Extract the (X, Y) coordinate from the center of the cell holding the provided text.  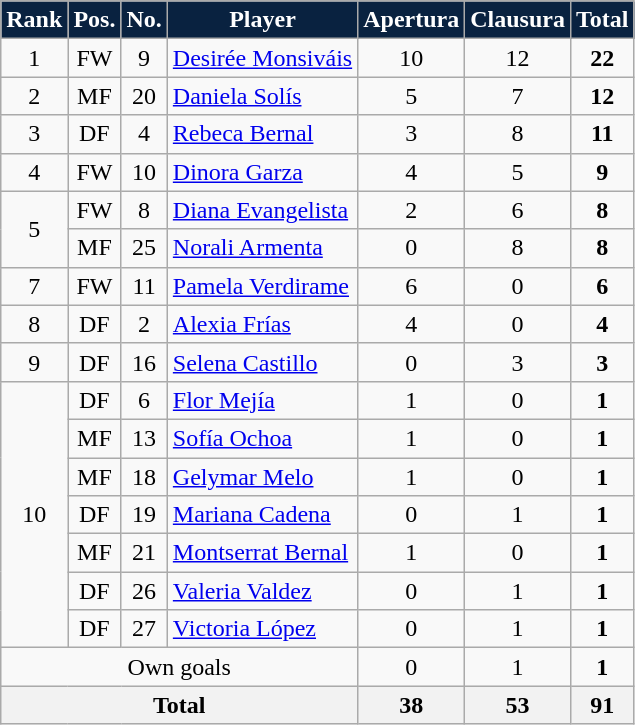
Mariana Cadena (262, 515)
25 (144, 248)
Dinora Garza (262, 172)
Flor Mejía (262, 400)
Diana Evangelista (262, 210)
19 (144, 515)
Player (262, 20)
No. (144, 20)
Rebeca Bernal (262, 134)
27 (144, 629)
Rank (34, 20)
Valeria Valdez (262, 591)
Clausura (518, 20)
Alexia Frías (262, 324)
Montserrat Bernal (262, 553)
Own goals (180, 667)
Norali Armenta (262, 248)
13 (144, 438)
Sofía Ochoa (262, 438)
38 (412, 705)
Desirée Monsiváis (262, 58)
20 (144, 96)
Daniela Solís (262, 96)
Victoria López (262, 629)
53 (518, 705)
Pamela Verdirame (262, 286)
Gelymar Melo (262, 477)
Apertura (412, 20)
Pos. (94, 20)
26 (144, 591)
91 (602, 705)
Selena Castillo (262, 362)
22 (602, 58)
16 (144, 362)
21 (144, 553)
18 (144, 477)
